Capture the cell that displays the provided text and extract its (x, y) central coordinate. 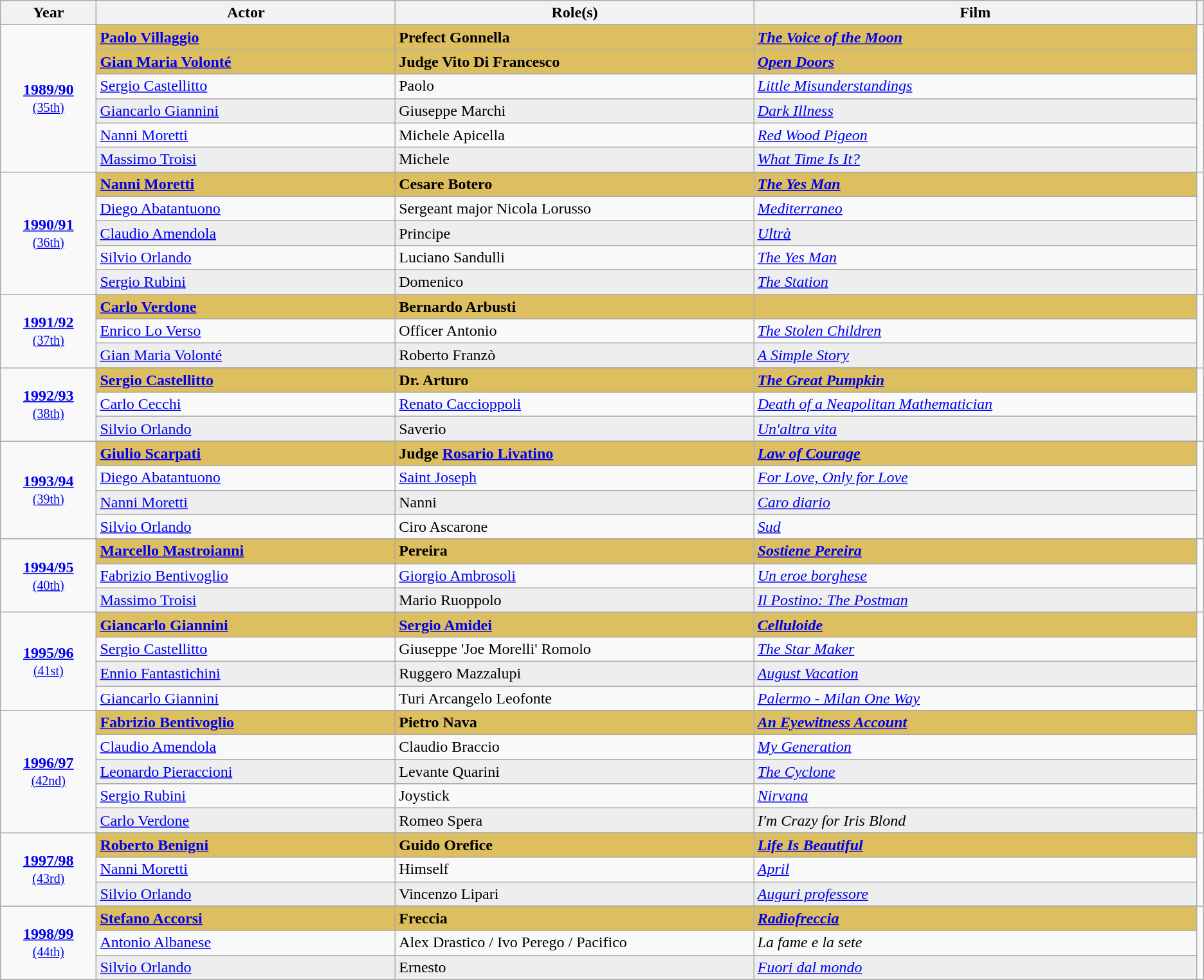
Carlo Cecchi (246, 404)
Nanni (575, 502)
Caro diario (975, 502)
Renato Caccioppoli (575, 404)
Guido Orefice (575, 845)
Open Doors (975, 62)
The Station (975, 282)
Ciro Ascarone (575, 527)
Principe (575, 233)
Nirvana (975, 796)
Giuseppe Marchi (575, 111)
1991/92(37th) (49, 331)
1993/94(39th) (49, 490)
1996/97(42nd) (49, 772)
Little Misunderstandings (975, 86)
August Vacation (975, 673)
Paolo Villaggio (246, 37)
Year (49, 13)
Joystick (575, 796)
The Stolen Children (975, 331)
Saint Joseph (575, 478)
Palermo - Milan One Way (975, 698)
Domenico (575, 282)
Ruggero Mazzalupi (575, 673)
Film (975, 13)
Luciano Sandulli (575, 257)
Roberto Benigni (246, 845)
The Great Pumpkin (975, 380)
Actor (246, 13)
Giulio Scarpati (246, 453)
For Love, Only for Love (975, 478)
1995/96(41st) (49, 661)
The Star Maker (975, 649)
Dark Illness (975, 111)
What Time Is It? (975, 159)
1992/93(38th) (49, 404)
Celluloide (975, 624)
Romeo Spera (575, 821)
Himself (575, 869)
Ennio Fantastichini (246, 673)
Turi Arcangelo Leofonte (575, 698)
Red Wood Pigeon (975, 135)
Sostiene Pereira (975, 551)
Saverio (575, 429)
The Voice of the Moon (975, 37)
1990/91(36th) (49, 233)
Michele Apicella (575, 135)
Marcello Mastroianni (246, 551)
Un'altra vita (975, 429)
Bernardo Arbusti (575, 307)
Sergeant major Nicola Lorusso (575, 208)
The Cyclone (975, 772)
Giuseppe 'Joe Morelli' Romolo (575, 649)
Enrico Lo Verso (246, 331)
1994/95(40th) (49, 576)
Il Postino: The Postman (975, 600)
Sergio Amidei (575, 624)
Claudio Braccio (575, 747)
Michele (575, 159)
Role(s) (575, 13)
Fuori dal mondo (975, 967)
Radiofreccia (975, 918)
Un eroe borghese (975, 576)
I'm Crazy for Iris Blond (975, 821)
Auguri professore (975, 894)
Ernesto (575, 967)
April (975, 869)
Pietro Nava (575, 723)
Vincenzo Lipari (575, 894)
Sud (975, 527)
Stefano Accorsi (246, 918)
Judge Rosario Livatino (575, 453)
1998/99(44th) (49, 943)
Law of Courage (975, 453)
My Generation (975, 747)
Judge Vito Di Francesco (575, 62)
Antonio Albanese (246, 943)
Paolo (575, 86)
Levante Quarini (575, 772)
Alex Drastico / Ivo Perego / Pacifico (575, 943)
Freccia (575, 918)
An Eyewitness Account (975, 723)
A Simple Story (975, 356)
Prefect Gonnella (575, 37)
Roberto Franzò (575, 356)
Ultrà (975, 233)
La fame e la sete (975, 943)
1989/90(35th) (49, 98)
1997/98(43rd) (49, 869)
Pereira (575, 551)
Giorgio Ambrosoli (575, 576)
Dr. Arturo (575, 380)
Cesare Botero (575, 184)
Leonardo Pieraccioni (246, 772)
Death of a Neapolitan Mathematician (975, 404)
Life Is Beautiful (975, 845)
Mediterraneo (975, 208)
Officer Antonio (575, 331)
Mario Ruoppolo (575, 600)
